Output the (X, Y) coordinate of the center of the cell containing the given text.  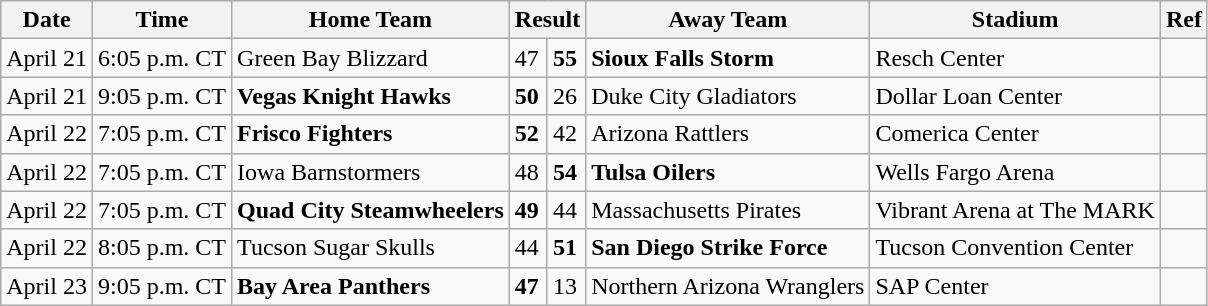
42 (566, 134)
Vegas Knight Hawks (371, 96)
8:05 p.m. CT (162, 248)
Tucson Convention Center (1015, 248)
Away Team (728, 20)
Home Team (371, 20)
Time (162, 20)
Stadium (1015, 20)
48 (528, 172)
Arizona Rattlers (728, 134)
6:05 p.m. CT (162, 58)
Quad City Steamwheelers (371, 210)
Result (547, 20)
Vibrant Arena at The MARK (1015, 210)
51 (566, 248)
Duke City Gladiators (728, 96)
SAP Center (1015, 286)
55 (566, 58)
Massachusetts Pirates (728, 210)
Ref (1184, 20)
San Diego Strike Force (728, 248)
Northern Arizona Wranglers (728, 286)
49 (528, 210)
Green Bay Blizzard (371, 58)
Tucson Sugar Skulls (371, 248)
13 (566, 286)
Bay Area Panthers (371, 286)
54 (566, 172)
Wells Fargo Arena (1015, 172)
Tulsa Oilers (728, 172)
Iowa Barnstormers (371, 172)
52 (528, 134)
Sioux Falls Storm (728, 58)
Resch Center (1015, 58)
Date (47, 20)
Comerica Center (1015, 134)
Dollar Loan Center (1015, 96)
Frisco Fighters (371, 134)
26 (566, 96)
April 23 (47, 286)
50 (528, 96)
